Extract the [X, Y] coordinate from the center of the cell holding the provided text.  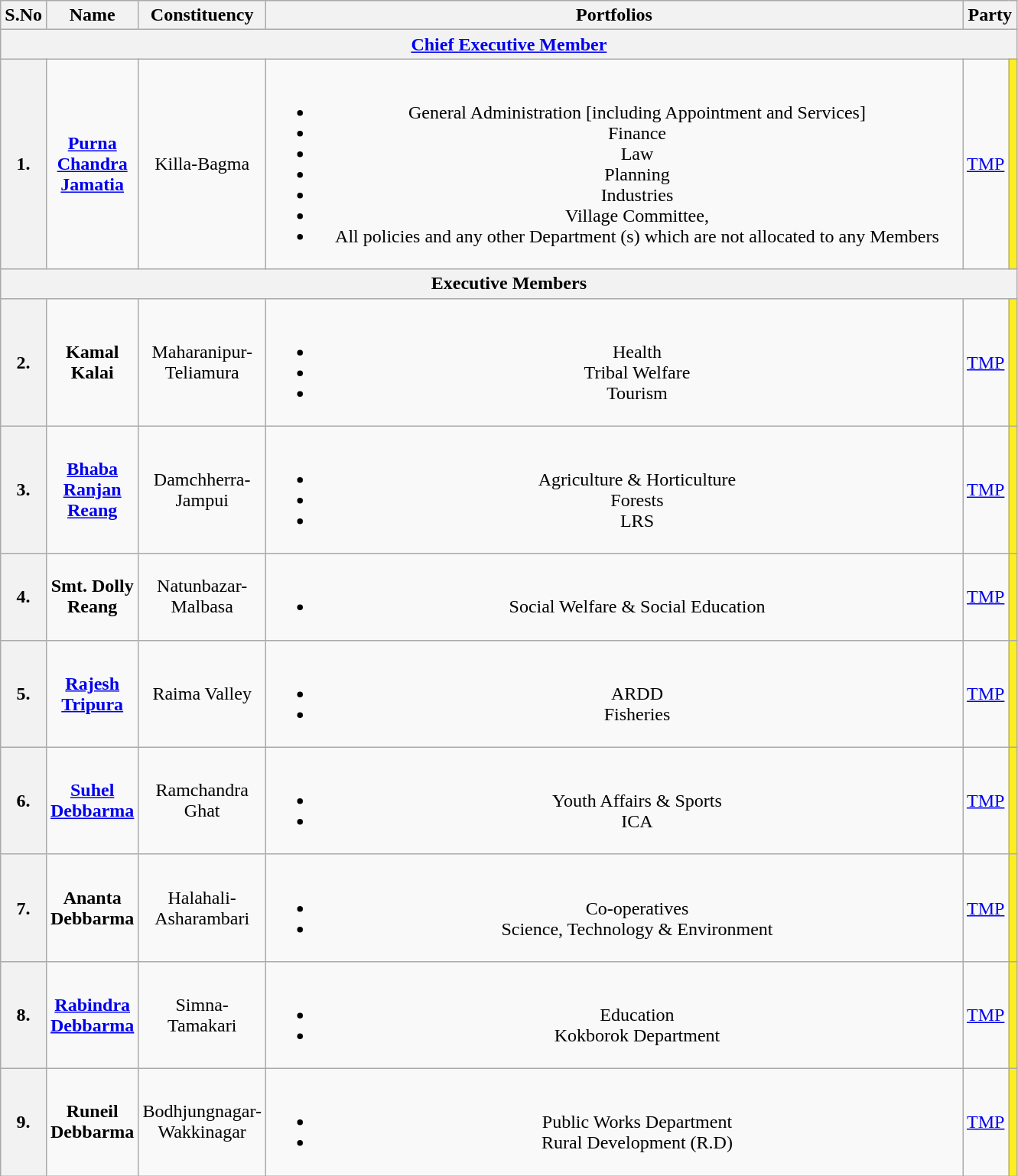
Name [92, 15]
Executive Members [509, 284]
Ramchandra Ghat [202, 801]
HealthTribal WelfareTourism [613, 362]
7. [24, 908]
Simna-Tamakari [202, 1015]
Agriculture & HorticultureForestsLRS [613, 489]
Maharanipur-Teliamura [202, 362]
Raima Valley [202, 694]
5. [24, 694]
4. [24, 596]
Bodhjungnagar-Wakkinagar [202, 1122]
Constituency [202, 15]
Youth Affairs & SportsICA [613, 801]
8. [24, 1015]
Public Works DepartmentRural Development (R.D) [613, 1122]
Chief Executive Member [509, 44]
Rajesh Tripura [92, 694]
Rabindra Debbarma [92, 1015]
Portfolios [613, 15]
2. [24, 362]
9. [24, 1122]
Social Welfare & Social Education [613, 596]
Party [990, 15]
Smt. Dolly Reang [92, 596]
Damchherra-Jampui [202, 489]
Purna Chandra Jamatia [92, 164]
1. [24, 164]
ARDDFisheries [613, 694]
Suhel Debbarma [92, 801]
Kamal Kalai [92, 362]
S.No [24, 15]
Bhaba Ranjan Reang [92, 489]
3. [24, 489]
6. [24, 801]
Natunbazar-Malbasa [202, 596]
Killa-Bagma [202, 164]
EducationKokborok Department [613, 1015]
Runeil Debbarma [92, 1122]
Halahali-Asharambari [202, 908]
Co-operativesScience, Technology & Environment [613, 908]
Ananta Debbarma [92, 908]
